Scan for the cell matching the given text and deliver its (X, Y) coordinate at center. 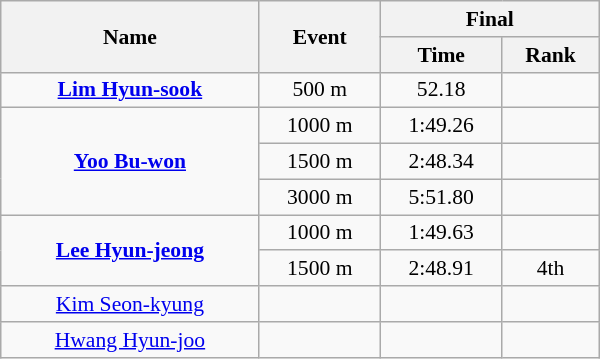
Event (320, 36)
500 m (320, 90)
Lim Hyun-sook (130, 90)
Lee Hyun-jeong (130, 250)
Final (490, 19)
52.18 (440, 90)
Time (440, 55)
Name (130, 36)
3000 m (320, 197)
Rank (550, 55)
4th (550, 269)
Kim Seon-kyung (130, 304)
2:48.34 (440, 162)
2:48.91 (440, 269)
Yoo Bu-won (130, 162)
5:51.80 (440, 197)
Hwang Hyun-joo (130, 340)
1:49.63 (440, 233)
1:49.26 (440, 126)
